Capture the cell that displays the provided text and extract its (x, y) central coordinate. 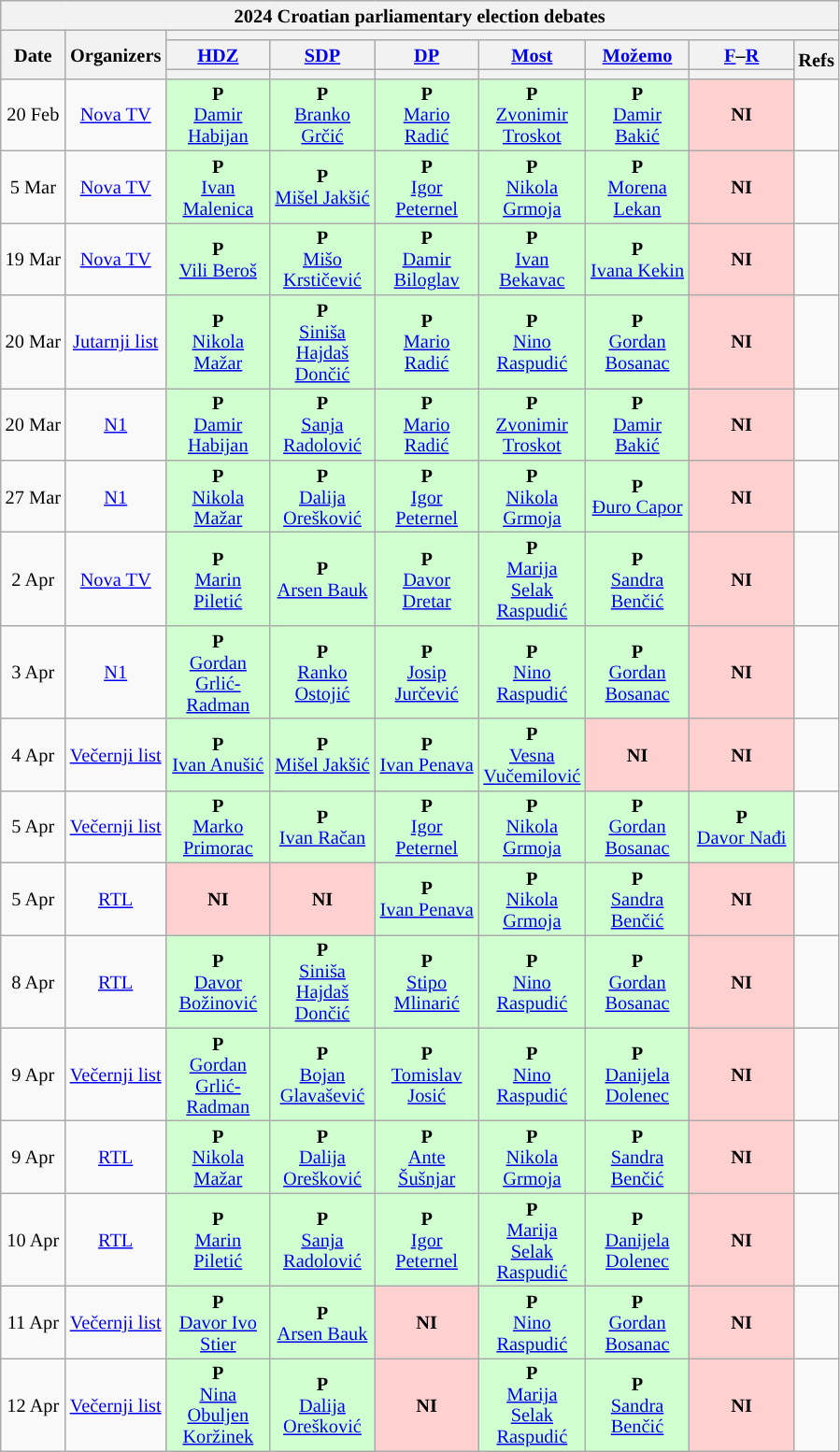
5 Mar (34, 187)
PVesna Vučemilović (532, 755)
PDavor Nađi (742, 826)
HDZ (218, 54)
PDavor Ivo Stier (218, 1321)
Most (532, 54)
PMarko Primorac (218, 826)
19 Mar (34, 258)
4 Apr (34, 755)
PStipo Mlinarić (427, 981)
PBojan Glavašević (322, 1075)
PAnte Šušnjar (427, 1157)
Date (34, 54)
PJosip Jurčević (427, 672)
F–R (742, 54)
Možemo (637, 54)
PTomislav Josić (427, 1075)
PMišo Krstičević (322, 258)
PIvan Anušić (218, 755)
DP (427, 54)
SDP (322, 54)
Organizers (116, 54)
11 Apr (34, 1321)
PIvan Račan (322, 826)
PDavor Dretar (427, 578)
Refs (817, 59)
8 Apr (34, 981)
PIvan Malenica (218, 187)
PNina Obuljen Koržinek (218, 1404)
PIvan Bekavac (532, 258)
PMorena Lekan (637, 187)
27 Mar (34, 495)
20 Feb (34, 114)
3 Apr (34, 672)
12 Apr (34, 1404)
PDavor Božinović (218, 981)
10 Apr (34, 1240)
Jutarnji list (116, 341)
2024 Croatian parliamentary election debates (420, 15)
PĐuro Capor (637, 495)
PVili Beroš (218, 258)
PDamir Biloglav (427, 258)
PBranko Grčić (322, 114)
PRanko Ostojić (322, 672)
PIvana Kekin (637, 258)
2 Apr (34, 578)
